Return [X, Y] of the center of cell containing provided text 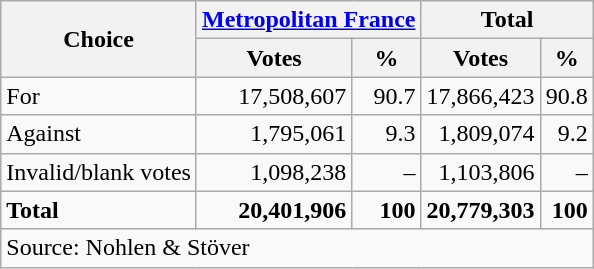
For [99, 96]
9.2 [566, 134]
90.7 [386, 96]
20,779,303 [480, 210]
17,866,423 [480, 96]
Choice [99, 39]
1,103,806 [480, 172]
17,508,607 [274, 96]
1,809,074 [480, 134]
1,795,061 [274, 134]
9.3 [386, 134]
90.8 [566, 96]
Against [99, 134]
1,098,238 [274, 172]
Source: Nohlen & Stöver [297, 248]
20,401,906 [274, 210]
Metropolitan France [308, 20]
Invalid/blank votes [99, 172]
